Capture the cell that displays the provided text and extract its (X, Y) central coordinate. 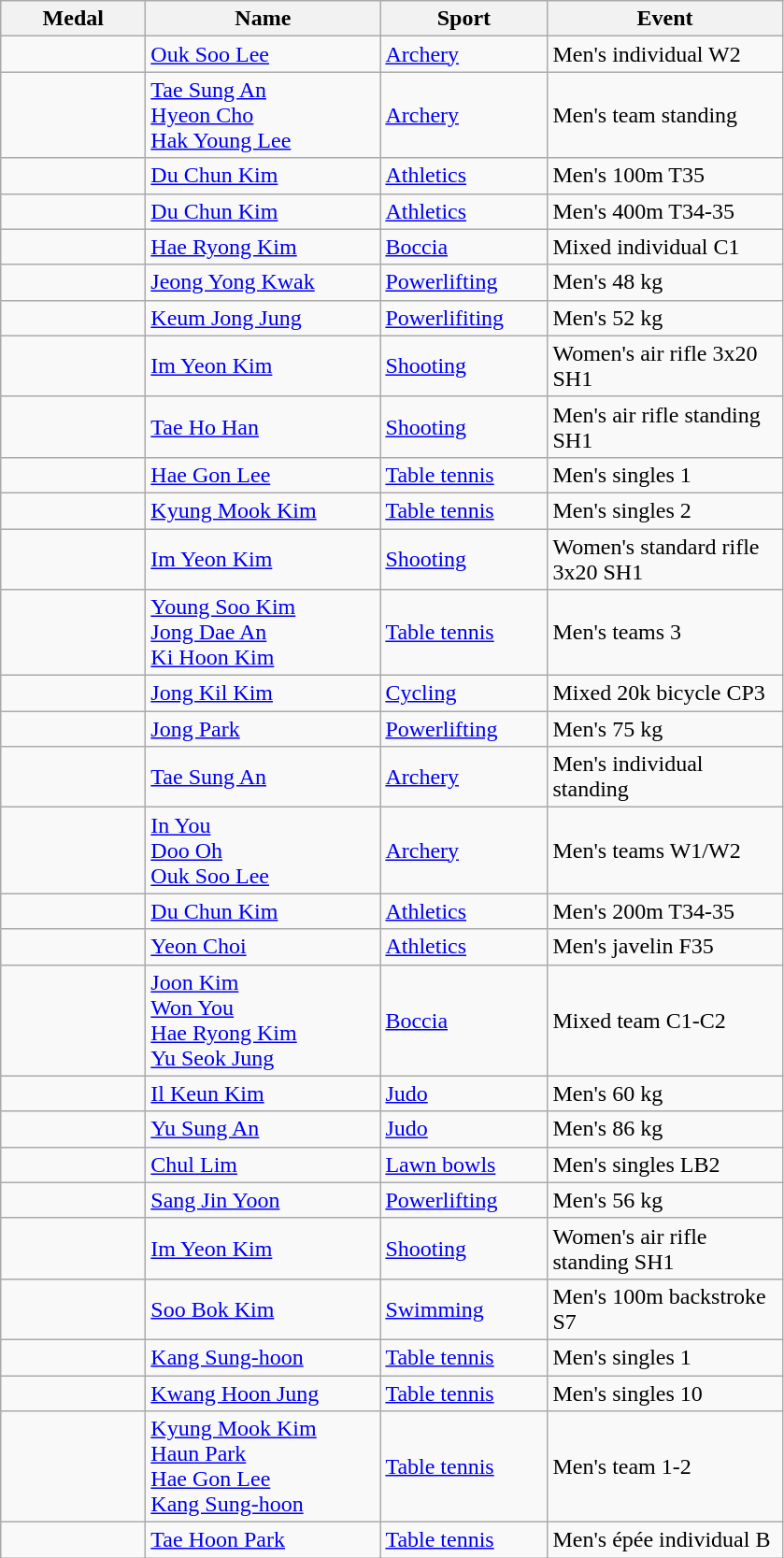
Tae Ho Han (264, 426)
Men's 200m T34-35 (665, 911)
Men's teams 3 (665, 633)
Tae Sung An (264, 778)
Men's épée individual B (665, 1540)
Men's singles 2 (665, 510)
Jong Kil Kim (264, 693)
Lawn bowls (463, 1165)
Kang Sung-hoon (264, 1357)
In You Doo Oh Ouk Soo Lee (264, 850)
Soo Bok Kim (264, 1308)
Joon Kim Won You Hae Ryong Kim Yu Seok Jung (264, 1021)
Tae Hoon Park (264, 1540)
Powerlifiting (463, 318)
Men's 56 kg (665, 1200)
Cycling (463, 693)
Medal (73, 19)
Kwang Hoon Jung (264, 1394)
Men's 75 kg (665, 729)
Name (264, 19)
Ouk Soo Lee (264, 54)
Sport (463, 19)
Men's team 1-2 (665, 1467)
Mixed individual C1 (665, 247)
Men's 48 kg (665, 282)
Yu Sung An (264, 1129)
Men's 86 kg (665, 1129)
Men's team standing (665, 115)
Men's singles LB2 (665, 1165)
Jong Park (264, 729)
Men's javelin F35 (665, 947)
Il Keun Kim (264, 1093)
Men's 400m T34-35 (665, 211)
Men's 60 kg (665, 1093)
Women's standard rifle 3x20 SH1 (665, 559)
Hae Gon Lee (264, 475)
Young Soo Kim Jong Dae An Ki Hoon Kim (264, 633)
Sang Jin Yoon (264, 1200)
Tae Sung An Hyeon Cho Hak Young Lee (264, 115)
Jeong Yong Kwak (264, 282)
Yeon Choi (264, 947)
Hae Ryong Kim (264, 247)
Kyung Mook Kim (264, 510)
Men's singles 10 (665, 1394)
Mixed 20k bicycle CP3 (665, 693)
Men's individual standing (665, 778)
Men's 100m T35 (665, 176)
Event (665, 19)
Men's 100m backstroke S7 (665, 1308)
Men's air rifle standing SH1 (665, 426)
Keum Jong Jung (264, 318)
Women's air rifle 3x20 SH1 (665, 366)
Men's 52 kg (665, 318)
Men's teams W1/W2 (665, 850)
Men's individual W2 (665, 54)
Chul Lim (264, 1165)
Women's air rifle standing SH1 (665, 1249)
Kyung Mook Kim Haun Park Hae Gon Lee Kang Sung-hoon (264, 1467)
Mixed team C1-C2 (665, 1021)
Swimming (463, 1308)
